Extract the (X, Y) coordinate from the center of the cell holding the provided text.  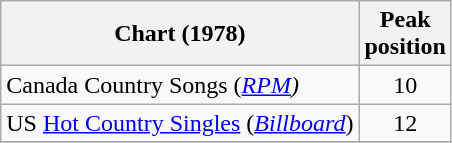
12 (405, 123)
US Hot Country Singles (Billboard) (180, 123)
10 (405, 85)
Chart (1978) (180, 34)
Canada Country Songs (RPM) (180, 85)
Peakposition (405, 34)
